Output the [x, y] coordinate of the center of the cell containing the given text.  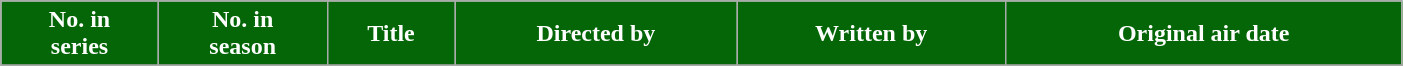
No. inseason [242, 34]
Title [390, 34]
Written by [871, 34]
Directed by [596, 34]
Original air date [1204, 34]
No. inseries [80, 34]
